Capture the cell that displays the provided text and extract its (x, y) central coordinate. 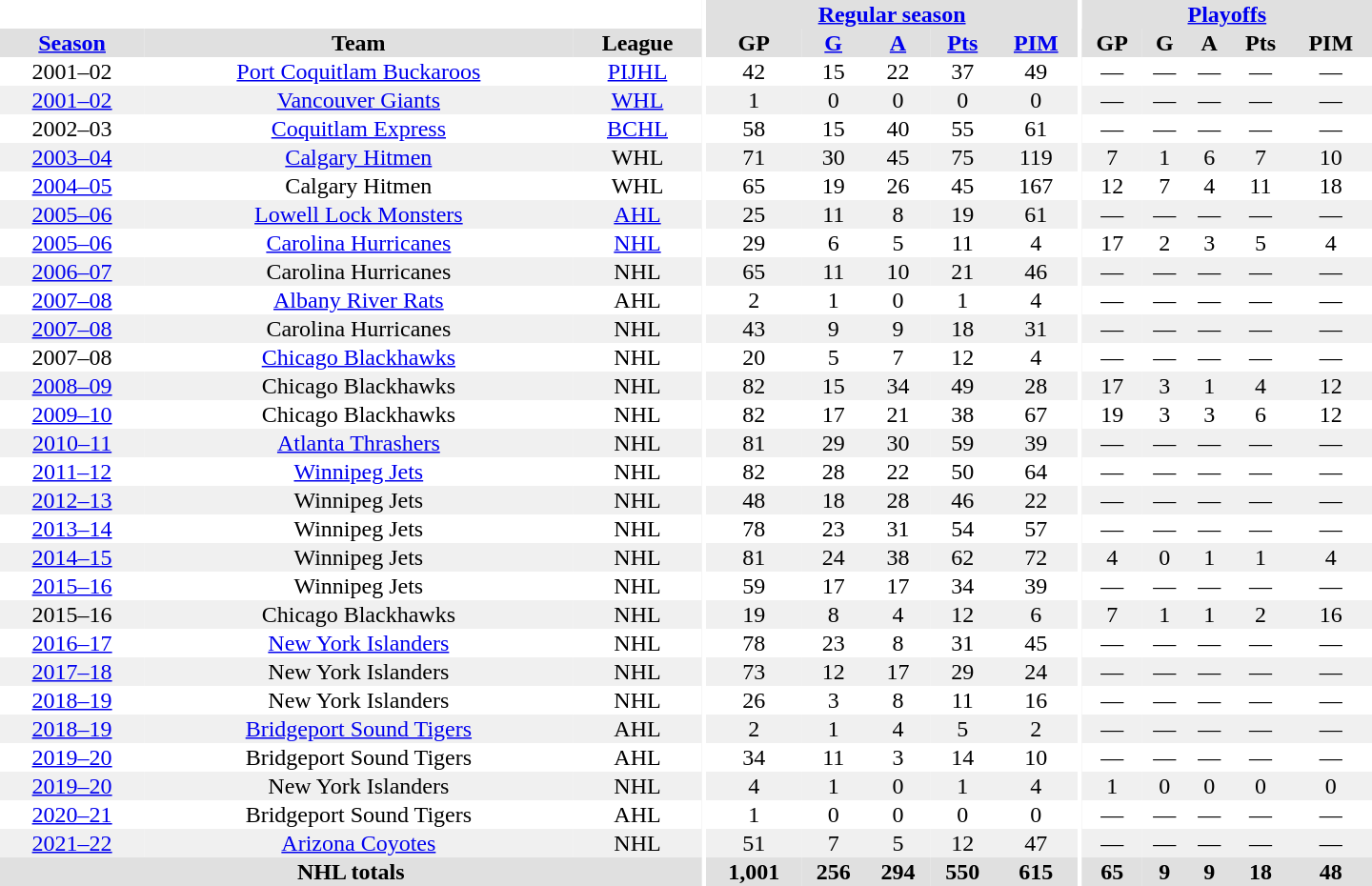
62 (962, 557)
2011–12 (72, 472)
58 (755, 129)
2013–14 (72, 529)
2017–18 (72, 672)
1,001 (755, 872)
54 (962, 529)
Season (72, 43)
42 (755, 71)
2004–05 (72, 186)
167 (1036, 186)
20 (755, 357)
Playoffs (1227, 14)
40 (898, 129)
League (636, 43)
73 (755, 672)
Atlanta Thrashers (358, 443)
294 (898, 872)
2021–22 (72, 843)
72 (1036, 557)
119 (1036, 157)
14 (962, 757)
2002–03 (72, 129)
67 (1036, 414)
Arizona Coyotes (358, 843)
2014–15 (72, 557)
2009–10 (72, 414)
25 (755, 214)
71 (755, 157)
50 (962, 472)
256 (834, 872)
550 (962, 872)
2006–07 (72, 272)
51 (755, 843)
2012–13 (72, 500)
47 (1036, 843)
2016–17 (72, 643)
37 (962, 71)
Team (358, 43)
57 (1036, 529)
64 (1036, 472)
Port Coquitlam Buckaroos (358, 71)
615 (1036, 872)
2008–09 (72, 386)
PIJHL (636, 71)
75 (962, 157)
43 (755, 329)
2010–11 (72, 443)
Coquitlam Express (358, 129)
Albany River Rats (358, 300)
BCHL (636, 129)
Lowell Lock Monsters (358, 214)
55 (962, 129)
2020–21 (72, 815)
NHL totals (351, 872)
Vancouver Giants (358, 100)
Regular season (892, 14)
2003–04 (72, 157)
